Provide the [x, y] coordinate of the cell's center where the given text is located.  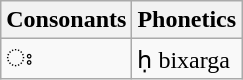
ḥ bixarga [187, 59]
Phonetics [187, 20]
ঃ [66, 59]
Consonants [66, 20]
